Capture the cell that displays the provided text and extract its (X, Y) central coordinate. 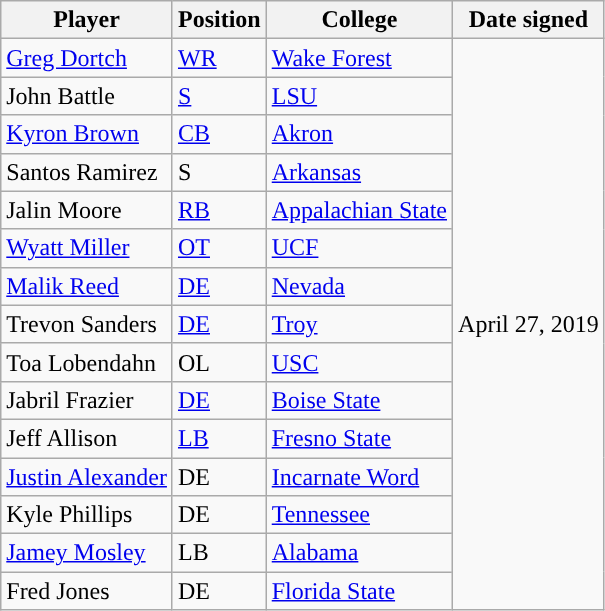
Boise State (359, 400)
John Battle (87, 96)
Wyatt Miller (87, 248)
Position (219, 20)
Alabama (359, 553)
Jabril Frazier (87, 400)
Nevada (359, 286)
April 27, 2019 (529, 324)
OT (219, 248)
Florida State (359, 591)
Akron (359, 134)
Trevon Sanders (87, 324)
USC (359, 362)
OL (219, 362)
Jalin Moore (87, 210)
Arkansas (359, 172)
Player (87, 20)
Fred Jones (87, 591)
Toa Lobendahn (87, 362)
Incarnate Word (359, 477)
LSU (359, 96)
Appalachian State (359, 210)
Troy (359, 324)
Greg Dortch (87, 58)
RB (219, 210)
Kyron Brown (87, 134)
Malik Reed (87, 286)
Santos Ramirez (87, 172)
Jamey Mosley (87, 553)
Tennessee (359, 515)
Date signed (529, 20)
Kyle Phillips (87, 515)
Justin Alexander (87, 477)
College (359, 20)
Wake Forest (359, 58)
Fresno State (359, 438)
UCF (359, 248)
Jeff Allison (87, 438)
WR (219, 58)
CB (219, 134)
